Identify which cell holds the provided text, then report its (X, Y) central coordinate. 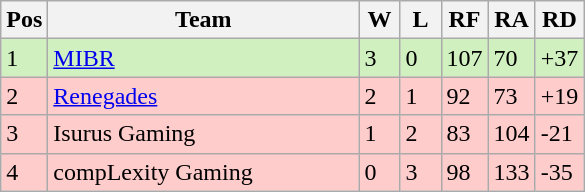
Isurus Gaming (204, 134)
83 (464, 134)
98 (464, 172)
RF (464, 20)
RA (512, 20)
92 (464, 96)
RD (560, 20)
compLexity Gaming (204, 172)
-21 (560, 134)
73 (512, 96)
Pos (24, 20)
133 (512, 172)
70 (512, 58)
-35 (560, 172)
107 (464, 58)
L (420, 20)
+19 (560, 96)
+37 (560, 58)
Renegades (204, 96)
W (380, 20)
4 (24, 172)
104 (512, 134)
MIBR (204, 58)
Team (204, 20)
